Pinpoint the cell where the given text exists, returning its [x, y] midpoint coordinate. 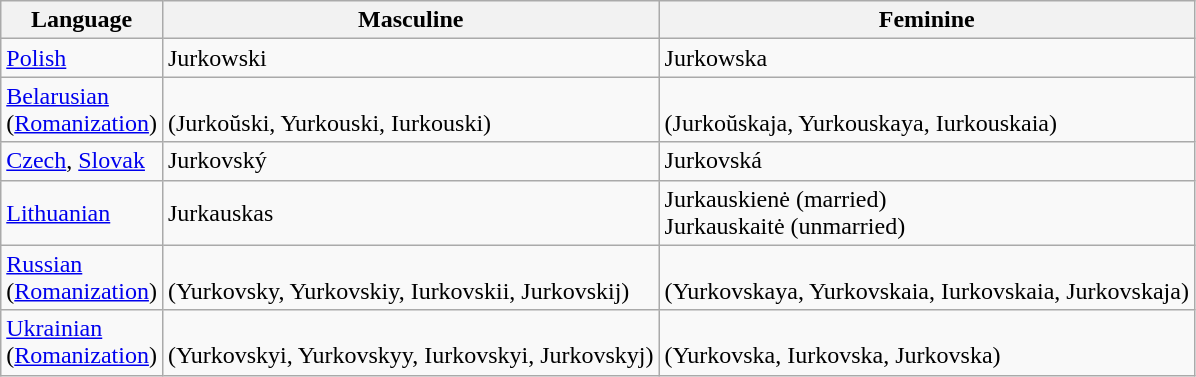
Jurkauskienė (married) Jurkauskaitė (unmarried) [926, 212]
Language [82, 20]
(Yurkovskyi, Yurkovskyy, Iurkovskyi, Jurkovskyj) [410, 342]
(Jurkoŭskaja, Yurkouskaya, Iurkouskaia) [926, 110]
(Yurkovska, Iurkovska, Jurkovska) [926, 342]
(Yurkovsky, Yurkovskiy, Iurkovskii, Jurkovskij) [410, 278]
Czech, Slovak [82, 161]
Masculine [410, 20]
Russian (Romanization) [82, 278]
Belarusian (Romanization) [82, 110]
Jurkovský [410, 161]
(Jurkoŭski, Yurkouski, Iurkouski) [410, 110]
Jurkowska [926, 58]
Jurkovská [926, 161]
Feminine [926, 20]
Polish [82, 58]
Jurkauskas [410, 212]
(Yurkovskaya, Yurkovskaia, Iurkovskaia, Jurkovskaja) [926, 278]
Jurkowski [410, 58]
Ukrainian (Romanization) [82, 342]
Lithuanian [82, 212]
